For the text-containing cell, return its midpoint in [x, y] coordinate format. 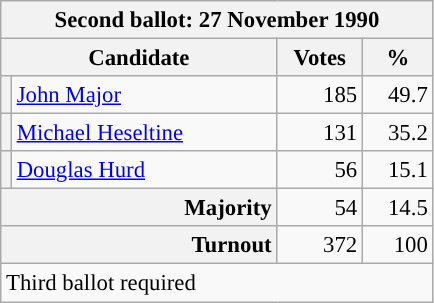
% [398, 58]
Douglas Hurd [144, 170]
Second ballot: 27 November 1990 [217, 20]
Candidate [139, 58]
Third ballot required [217, 283]
Michael Heseltine [144, 133]
100 [398, 245]
14.5 [398, 208]
185 [320, 95]
15.1 [398, 170]
35.2 [398, 133]
Votes [320, 58]
49.7 [398, 95]
372 [320, 245]
Majority [139, 208]
56 [320, 170]
Turnout [139, 245]
131 [320, 133]
54 [320, 208]
John Major [144, 95]
